Search for the cell housing the specified text and yield its (X, Y) center coordinate. 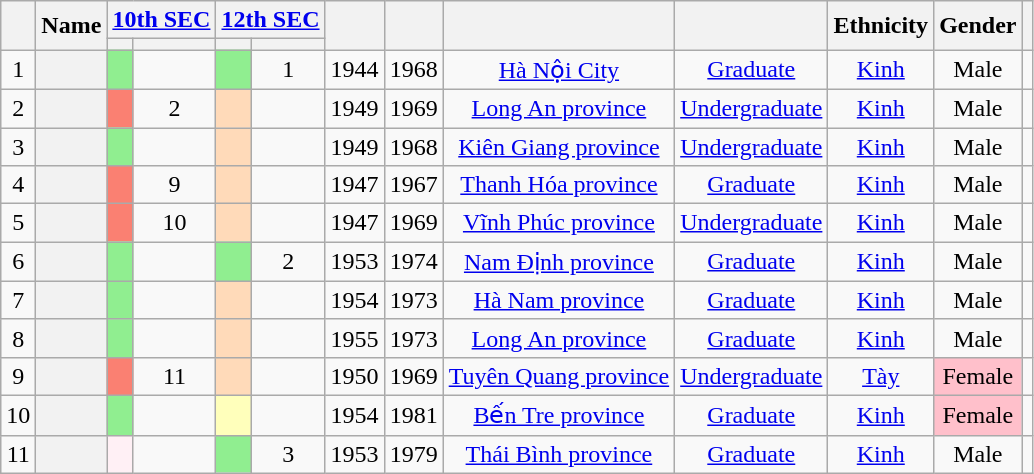
1955 (354, 338)
5 (18, 223)
1979 (414, 454)
1950 (354, 376)
Hà Nội City (558, 70)
Nam Định province (558, 262)
1944 (354, 70)
10th SEC (162, 20)
12th SEC (270, 20)
Thanh Hóa province (558, 185)
7 (18, 300)
Tày (881, 376)
4 (18, 185)
Ethnicity (881, 26)
Bến Tre province (558, 415)
Tuyên Quang province (558, 376)
Kiên Giang province (558, 147)
Name (72, 26)
8 (18, 338)
1974 (414, 262)
Vĩnh Phúc province (558, 223)
6 (18, 262)
Hà Nam province (558, 300)
1967 (414, 185)
1981 (414, 415)
Gender (978, 26)
Thái Bình province (558, 454)
